Provide the [X, Y] coordinate of the cell's center where the given text is located.  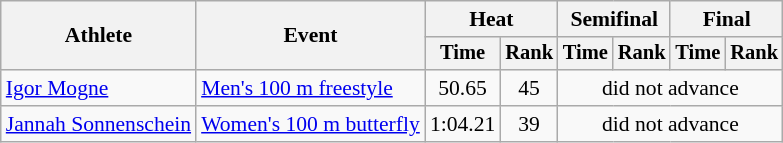
39 [529, 124]
Men's 100 m freestyle [310, 88]
Semifinal [614, 19]
Igor Mogne [98, 88]
45 [529, 88]
Event [310, 36]
50.65 [462, 88]
Final [726, 19]
Women's 100 m butterfly [310, 124]
Athlete [98, 36]
1:04.21 [462, 124]
Heat [492, 19]
Jannah Sonnenschein [98, 124]
